Return (X, Y) of the center of cell containing provided text 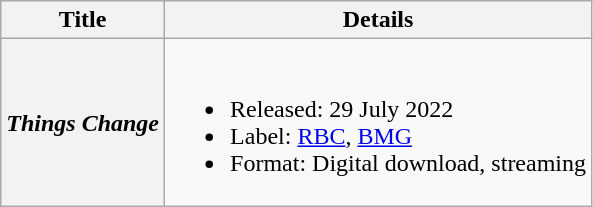
Title (83, 20)
Things Change (83, 122)
Released: 29 July 2022Label: RBC, BMGFormat: Digital download, streaming (378, 122)
Details (378, 20)
